Scan for the cell matching the given text and deliver its [X, Y] coordinate at center. 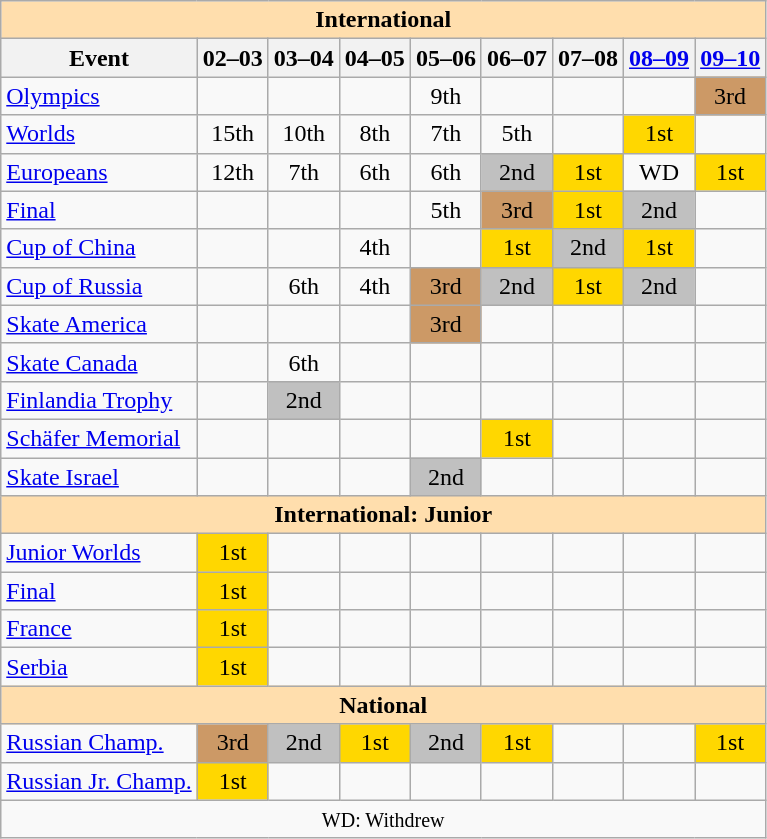
12th [232, 172]
Event [99, 58]
06–07 [516, 58]
National [384, 705]
Skate America [99, 324]
Junior Worlds [99, 553]
International: Junior [384, 515]
WD [660, 172]
Russian Champ. [99, 743]
Russian Jr. Champ. [99, 781]
03–04 [304, 58]
07–08 [588, 58]
International [384, 20]
08–09 [660, 58]
04–05 [374, 58]
10th [304, 134]
Schäfer Memorial [99, 438]
Cup of China [99, 248]
Olympics [99, 96]
8th [374, 134]
09–10 [730, 58]
Worlds [99, 134]
9th [446, 96]
05–06 [446, 58]
Cup of Russia [99, 286]
Skate Canada [99, 362]
Serbia [99, 667]
France [99, 629]
Skate Israel [99, 477]
15th [232, 134]
02–03 [232, 58]
Finlandia Trophy [99, 400]
WD: Withdrew [384, 819]
Europeans [99, 172]
